Return the [x, y] coordinate for the center point of the cell that contains the specified text.  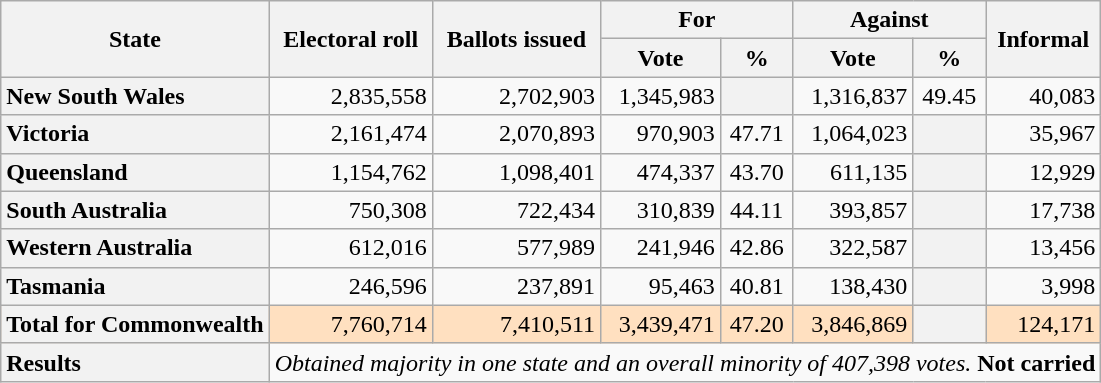
Obtained majority in one state and an overall minority of 407,398 votes. Not carried [685, 362]
Queensland [135, 172]
Electoral roll [350, 39]
3,846,869 [853, 324]
47.71 [756, 134]
3,439,471 [661, 324]
13,456 [1044, 248]
3,998 [1044, 286]
Ballots issued [516, 39]
1,316,837 [853, 96]
State [135, 39]
2,835,558 [350, 96]
1,345,983 [661, 96]
Tasmania [135, 286]
7,760,714 [350, 324]
310,839 [661, 210]
577,989 [516, 248]
750,308 [350, 210]
South Australia [135, 210]
Total for Commonwealth [135, 324]
246,596 [350, 286]
42.86 [756, 248]
612,016 [350, 248]
Results [135, 362]
For [697, 20]
1,098,401 [516, 172]
17,738 [1044, 210]
Victoria [135, 134]
12,929 [1044, 172]
611,135 [853, 172]
49.45 [950, 96]
7,410,511 [516, 324]
393,857 [853, 210]
237,891 [516, 286]
1,154,762 [350, 172]
722,434 [516, 210]
47.20 [756, 324]
Western Australia [135, 248]
474,337 [661, 172]
44.11 [756, 210]
124,171 [1044, 324]
40.81 [756, 286]
241,946 [661, 248]
138,430 [853, 286]
2,070,893 [516, 134]
2,702,903 [516, 96]
95,463 [661, 286]
New South Wales [135, 96]
970,903 [661, 134]
2,161,474 [350, 134]
40,083 [1044, 96]
43.70 [756, 172]
Informal [1044, 39]
322,587 [853, 248]
Against [889, 20]
35,967 [1044, 134]
1,064,023 [853, 134]
